Extract the [X, Y] coordinate from the center of the cell holding the provided text.  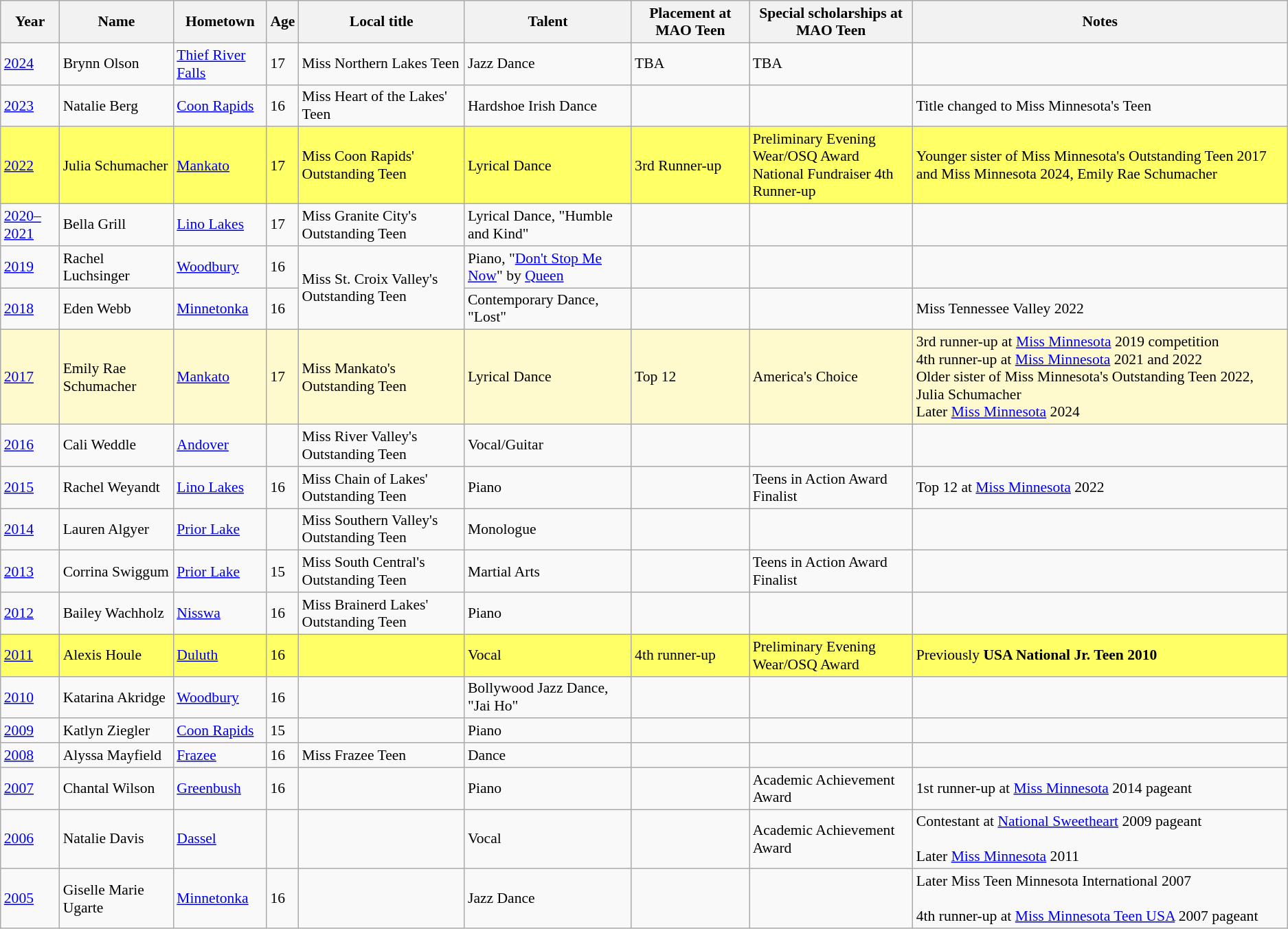
Hardshoe Irish Dance [548, 106]
Emily Rae Schumacher [117, 377]
Rachel Luchsinger [117, 267]
Lyrical Dance, "Humble and Kind" [548, 225]
Later Miss Teen Minnesota International 20074th runner-up at Miss Minnesota Teen USA 2007 pageant [1100, 899]
Miss Tennessee Valley 2022 [1100, 309]
2014 [30, 529]
Miss Coon Rapids' Outstanding Teen [382, 166]
Age [282, 22]
Brynn Olson [117, 63]
Miss River Valley's Outstanding Teen [382, 445]
America's Choice [831, 377]
Monologue [548, 529]
Year [30, 22]
2017 [30, 377]
2011 [30, 656]
Julia Schumacher [117, 166]
Miss Mankato's Outstanding Teen [382, 377]
Martial Arts [548, 572]
Miss Frazee Teen [382, 755]
Giselle Marie Ugarte [117, 899]
2010 [30, 697]
2015 [30, 488]
Placement at MAO Teen [690, 22]
2020–2021 [30, 225]
Piano, "Don't Stop Me Now" by Queen [548, 267]
Title changed to Miss Minnesota's Teen [1100, 106]
Younger sister of Miss Minnesota's Outstanding Teen 2017 and Miss Minnesota 2024, Emily Rae Schumacher [1100, 166]
Bollywood Jazz Dance, "Jai Ho" [548, 697]
Contemporary Dance, "Lost" [548, 309]
Vocal/Guitar [548, 445]
2009 [30, 731]
Miss Brainerd Lakes' Outstanding Teen [382, 613]
2022 [30, 166]
Talent [548, 22]
Dance [548, 755]
2006 [30, 840]
Rachel Weyandt [117, 488]
Chantal Wilson [117, 789]
Cali Weddle [117, 445]
Miss South Central's Outstanding Teen [382, 572]
2007 [30, 789]
Previously USA National Jr. Teen 2010 [1100, 656]
Natalie Davis [117, 840]
Alexis Houle [117, 656]
Bailey Wachholz [117, 613]
4th runner-up [690, 656]
Hometown [220, 22]
Katarina Akridge [117, 697]
Natalie Berg [117, 106]
Name [117, 22]
Local title [382, 22]
2019 [30, 267]
2005 [30, 899]
Miss Heart of the Lakes' Teen [382, 106]
Thief River Falls [220, 63]
Frazee [220, 755]
2008 [30, 755]
Eden Webb [117, 309]
Katlyn Ziegler [117, 731]
Miss Granite City's Outstanding Teen [382, 225]
3rd Runner-up [690, 166]
Preliminary Evening Wear/OSQ AwardNational Fundraiser 4th Runner-up [831, 166]
Duluth [220, 656]
Alyssa Mayfield [117, 755]
Nisswa [220, 613]
Andover [220, 445]
2023 [30, 106]
Miss Southern Valley's Outstanding Teen [382, 529]
Miss Chain of Lakes' Outstanding Teen [382, 488]
Notes [1100, 22]
1st runner-up at Miss Minnesota 2014 pageant [1100, 789]
2012 [30, 613]
2013 [30, 572]
Miss St. Croix Valley's Outstanding Teen [382, 288]
Top 12 [690, 377]
Special scholarships at MAO Teen [831, 22]
Top 12 at Miss Minnesota 2022 [1100, 488]
Lauren Algyer [117, 529]
Dassel [220, 840]
Contestant at National Sweetheart 2009 pageantLater Miss Minnesota 2011 [1100, 840]
2024 [30, 63]
Bella Grill [117, 225]
2018 [30, 309]
2016 [30, 445]
Preliminary Evening Wear/OSQ Award [831, 656]
Corrina Swiggum [117, 572]
Greenbush [220, 789]
Miss Northern Lakes Teen [382, 63]
